Extract the (x, y) coordinate from the center of the cell holding the provided text.  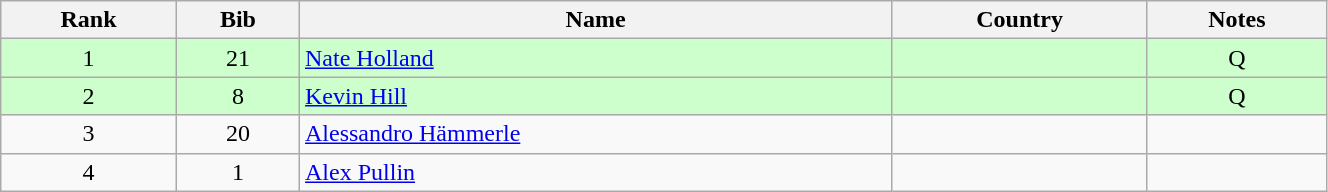
20 (238, 134)
Alessandro Hämmerle (596, 134)
Notes (1236, 20)
Rank (89, 20)
Kevin Hill (596, 96)
Bib (238, 20)
2 (89, 96)
Name (596, 20)
4 (89, 172)
Alex Pullin (596, 172)
Country (1020, 20)
Nate Holland (596, 58)
8 (238, 96)
21 (238, 58)
3 (89, 134)
